Return (x, y) of the center of cell containing provided text 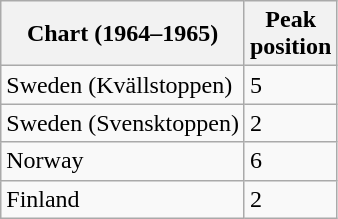
Peakposition (290, 34)
5 (290, 85)
Finland (123, 199)
Norway (123, 161)
Sweden (Kvällstoppen) (123, 85)
Sweden (Svensktoppen) (123, 123)
6 (290, 161)
Chart (1964–1965) (123, 34)
